Return the (X, Y) coordinate for the center point of the cell that contains the specified text.  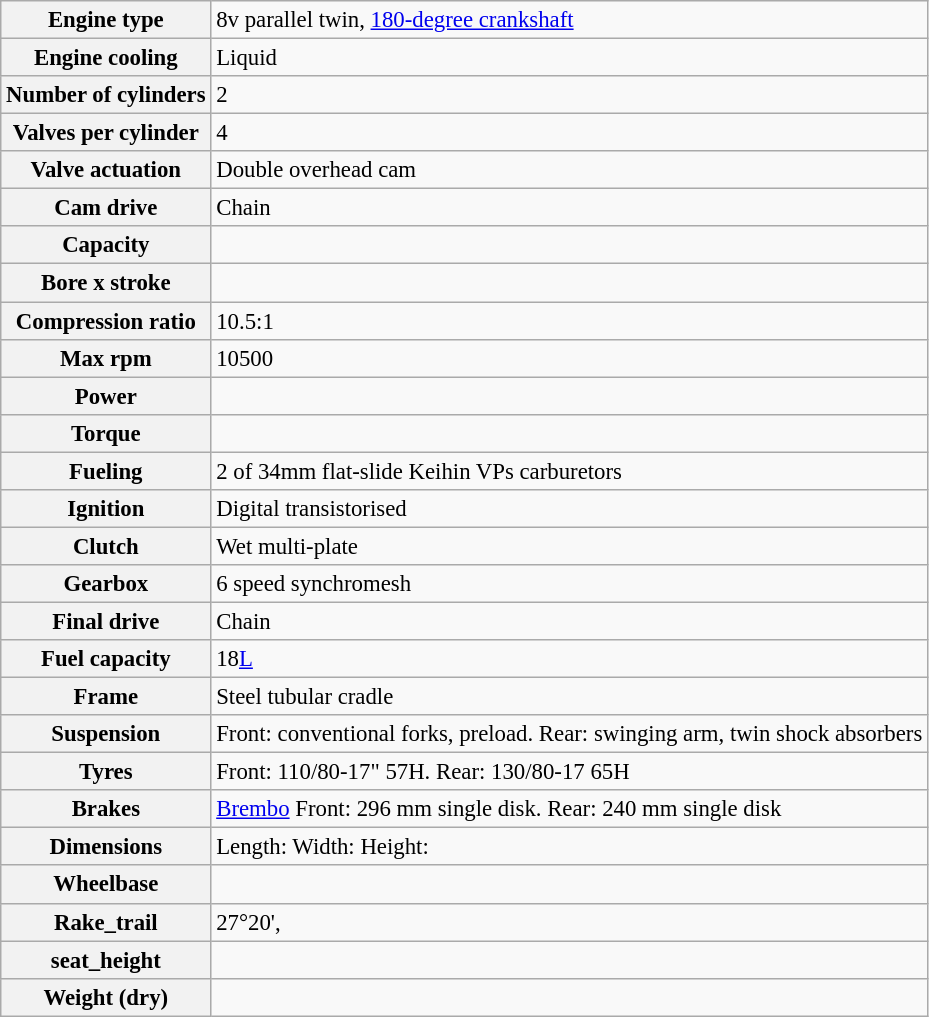
Gearbox (106, 584)
Digital transistorised (570, 509)
2 of 34mm flat-slide Keihin VPs carburetors (570, 471)
Wet multi-plate (570, 546)
Suspension (106, 734)
Final drive (106, 621)
Brembo Front: 296 mm single disk. Rear: 240 mm single disk (570, 809)
10500 (570, 358)
Rake_trail (106, 922)
8v parallel twin, 180-degree crankshaft (570, 20)
Power (106, 396)
4 (570, 133)
Brakes (106, 809)
Length: Width: Height: (570, 847)
27°20', (570, 922)
Compression ratio (106, 321)
Capacity (106, 245)
Wheelbase (106, 885)
Bore x stroke (106, 283)
Steel tubular cradle (570, 697)
Liquid (570, 58)
Fueling (106, 471)
Dimensions (106, 847)
Ignition (106, 509)
Torque (106, 433)
Number of cylinders (106, 95)
Front: conventional forks, preload. Rear: swinging arm, twin shock absorbers (570, 734)
18L (570, 659)
2 (570, 95)
Fuel capacity (106, 659)
Cam drive (106, 208)
Engine type (106, 20)
10.5:1 (570, 321)
seat_height (106, 960)
6 speed synchromesh (570, 584)
Valve actuation (106, 170)
Max rpm (106, 358)
Front: 110/80-17" 57H. Rear: 130/80-17 65H (570, 772)
Clutch (106, 546)
Weight (dry) (106, 997)
Engine cooling (106, 58)
Tyres (106, 772)
Frame (106, 697)
Valves per cylinder (106, 133)
Double overhead cam (570, 170)
